Identify which cell holds the provided text, then report its (x, y) central coordinate. 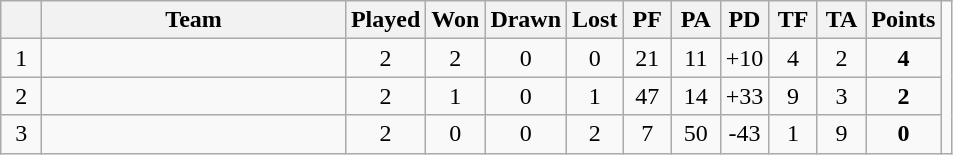
TF (794, 20)
+33 (744, 96)
PF (648, 20)
Won (456, 20)
14 (696, 96)
Team (194, 20)
7 (648, 134)
21 (648, 58)
47 (648, 96)
PD (744, 20)
PA (696, 20)
-43 (744, 134)
Points (904, 20)
TA (842, 20)
11 (696, 58)
Drawn (526, 20)
Played (385, 20)
Lost (595, 20)
50 (696, 134)
+10 (744, 58)
